For the text-containing cell, return its midpoint in [x, y] coordinate format. 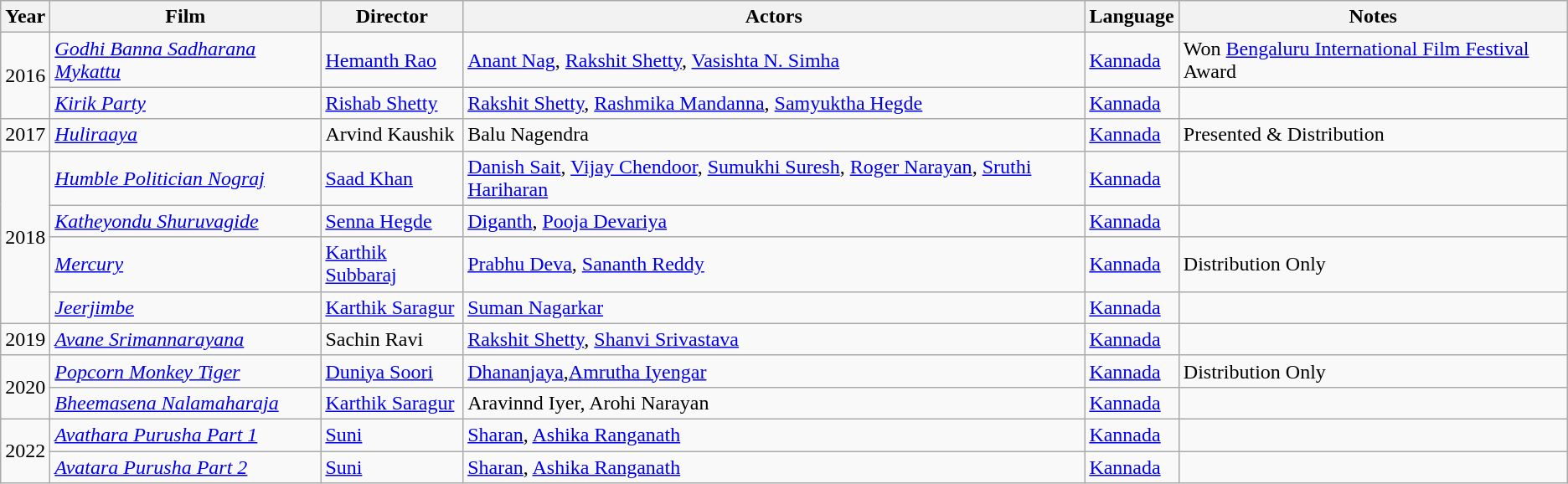
2020 [25, 387]
Humble Politician Nograj [186, 178]
Actors [774, 17]
Anant Nag, Rakshit Shetty, Vasishta N. Simha [774, 60]
Katheyondu Shuruvagide [186, 221]
2018 [25, 237]
Presented & Distribution [1373, 135]
Avane Srimannarayana [186, 339]
Diganth, Pooja Devariya [774, 221]
Rakshit Shetty, Shanvi Srivastava [774, 339]
Year [25, 17]
Bheemasena Nalamaharaja [186, 403]
Huliraaya [186, 135]
Arvind Kaushik [392, 135]
Film [186, 17]
Balu Nagendra [774, 135]
Rakshit Shetty, Rashmika Mandanna, Samyuktha Hegde [774, 103]
Sachin Ravi [392, 339]
Rishab Shetty [392, 103]
Danish Sait, Vijay Chendoor, Sumukhi Suresh, Roger Narayan, Sruthi Hariharan [774, 178]
Karthik Subbaraj [392, 265]
Popcorn Monkey Tiger [186, 371]
Dhananjaya,Amrutha Iyengar [774, 371]
Prabhu Deva, Sananth Reddy [774, 265]
Language [1132, 17]
Hemanth Rao [392, 60]
Notes [1373, 17]
Avatara Purusha Part 2 [186, 466]
Duniya Soori [392, 371]
Jeerjimbe [186, 307]
Won Bengaluru International Film Festival Award [1373, 60]
Suman Nagarkar [774, 307]
Senna Hegde [392, 221]
Director [392, 17]
Mercury [186, 265]
2022 [25, 451]
Saad Khan [392, 178]
Godhi Banna Sadharana Mykattu [186, 60]
2016 [25, 75]
Aravinnd Iyer, Arohi Narayan [774, 403]
Avathara Purusha Part 1 [186, 435]
Kirik Party [186, 103]
2019 [25, 339]
2017 [25, 135]
